Pinpoint the cell where the given text exists, returning its (X, Y) midpoint coordinate. 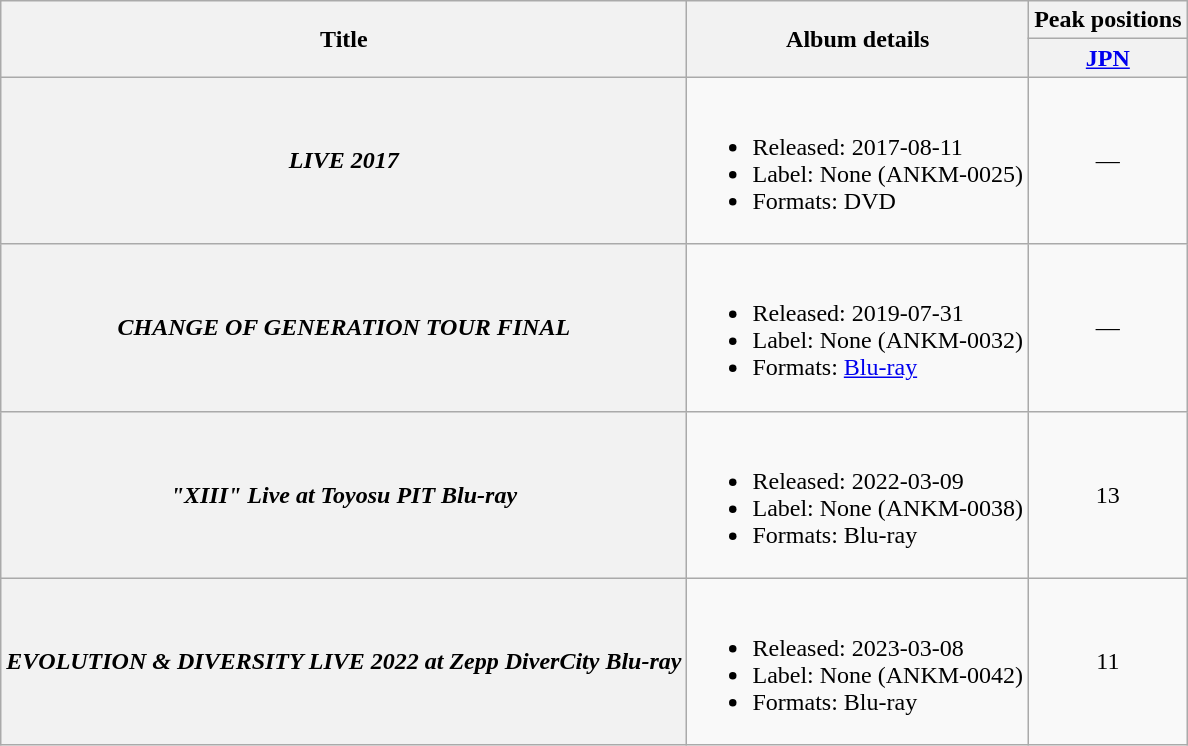
13 (1108, 494)
Album details (858, 39)
Released: 2022-03-09Label: None (ANKM-0038)Formats: Blu-ray (858, 494)
JPN (1108, 58)
"XIII" Live at Toyosu PIT Blu-ray (344, 494)
11 (1108, 662)
EVOLUTION & DIVERSITY LIVE 2022 at Zepp DiverCity Blu-ray (344, 662)
Released: 2019-07-31Label: None (ANKM-0032)Formats: Blu-ray (858, 328)
Title (344, 39)
Released: 2017-08-11Label: None (ANKM-0025)Formats: DVD (858, 160)
LIVE 2017 (344, 160)
Released: 2023-03-08Label: None (ANKM-0042)Formats: Blu-ray (858, 662)
CHANGE OF GENERATION TOUR FINAL (344, 328)
Peak positions (1108, 20)
